Search for the cell housing the specified text and yield its [x, y] center coordinate. 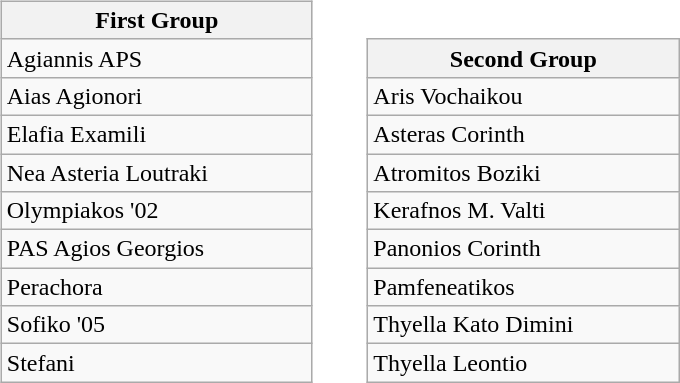
Nea Asteria Loutraki [156, 173]
Kerafnos M. Valti [524, 211]
Perachora [156, 287]
Thyella Leontio [524, 363]
Pamfeneatikos [524, 287]
Second Group [524, 58]
Olympiakos '02 [156, 211]
Panonios Corinth [524, 249]
Stefani [156, 363]
Atromitos Boziki [524, 173]
Agiannis APS [156, 58]
Sofiko '05 [156, 325]
First Group [156, 20]
Aias Agionori [156, 96]
Aris Vochaikou [524, 96]
Elafia Examili [156, 134]
Thyella Kato Dimini [524, 325]
PAS Agios Georgios [156, 249]
Asteras Corinth [524, 134]
